For the text-containing cell, return its midpoint in (x, y) coordinate format. 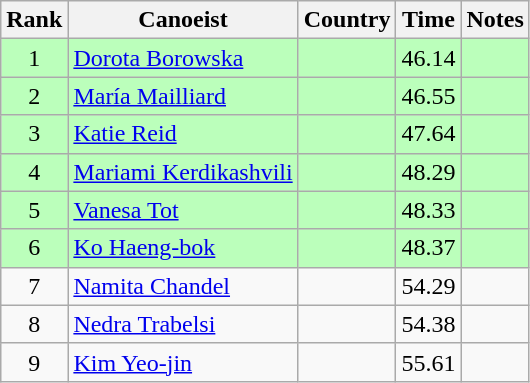
7 (34, 286)
47.64 (428, 134)
54.38 (428, 324)
Canoeist (183, 20)
Nedra Trabelsi (183, 324)
Rank (34, 20)
46.14 (428, 58)
Notes (495, 20)
55.61 (428, 362)
Namita Chandel (183, 286)
Dorota Borowska (183, 58)
Kim Yeo-jin (183, 362)
6 (34, 248)
48.29 (428, 172)
Time (428, 20)
9 (34, 362)
Ko Haeng-bok (183, 248)
Country (347, 20)
2 (34, 96)
46.55 (428, 96)
Vanesa Tot (183, 210)
54.29 (428, 286)
8 (34, 324)
María Mailliard (183, 96)
4 (34, 172)
Katie Reid (183, 134)
48.37 (428, 248)
3 (34, 134)
Mariami Kerdikashvili (183, 172)
5 (34, 210)
1 (34, 58)
48.33 (428, 210)
